Return the (X, Y) coordinate for the center point of the cell that contains the specified text.  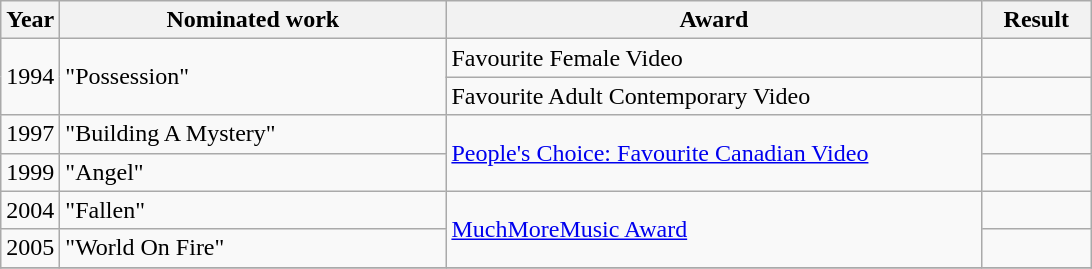
2005 (30, 248)
Award (714, 20)
Year (30, 20)
"World On Fire" (253, 248)
"Angel" (253, 172)
Favourite Adult Contemporary Video (714, 96)
2004 (30, 210)
Nominated work (253, 20)
1999 (30, 172)
1997 (30, 134)
MuchMoreMusic Award (714, 229)
Favourite Female Video (714, 58)
1994 (30, 77)
"Fallen" (253, 210)
"Building A Mystery" (253, 134)
People's Choice: Favourite Canadian Video (714, 153)
Result (1036, 20)
"Possession" (253, 77)
